Detect which cell encompasses the target text, then output its (x, y) center coordinate. 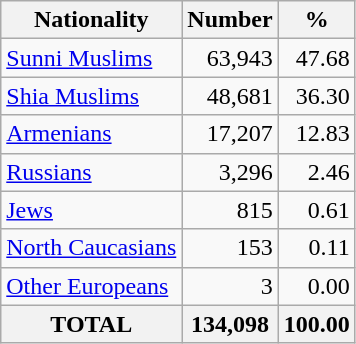
Other Europeans (92, 286)
Jews (92, 210)
Nationality (92, 20)
Russians (92, 172)
17,207 (230, 134)
63,943 (230, 58)
12.83 (316, 134)
36.30 (316, 96)
0.00 (316, 286)
815 (230, 210)
Shia Muslims (92, 96)
North Caucasians (92, 248)
Armenians (92, 134)
2.46 (316, 172)
48,681 (230, 96)
Sunni Muslims (92, 58)
134,098 (230, 324)
% (316, 20)
0.61 (316, 210)
100.00 (316, 324)
3,296 (230, 172)
TOTAL (92, 324)
0.11 (316, 248)
153 (230, 248)
3 (230, 286)
Number (230, 20)
47.68 (316, 58)
